For the text-containing cell, return its midpoint in (X, Y) coordinate format. 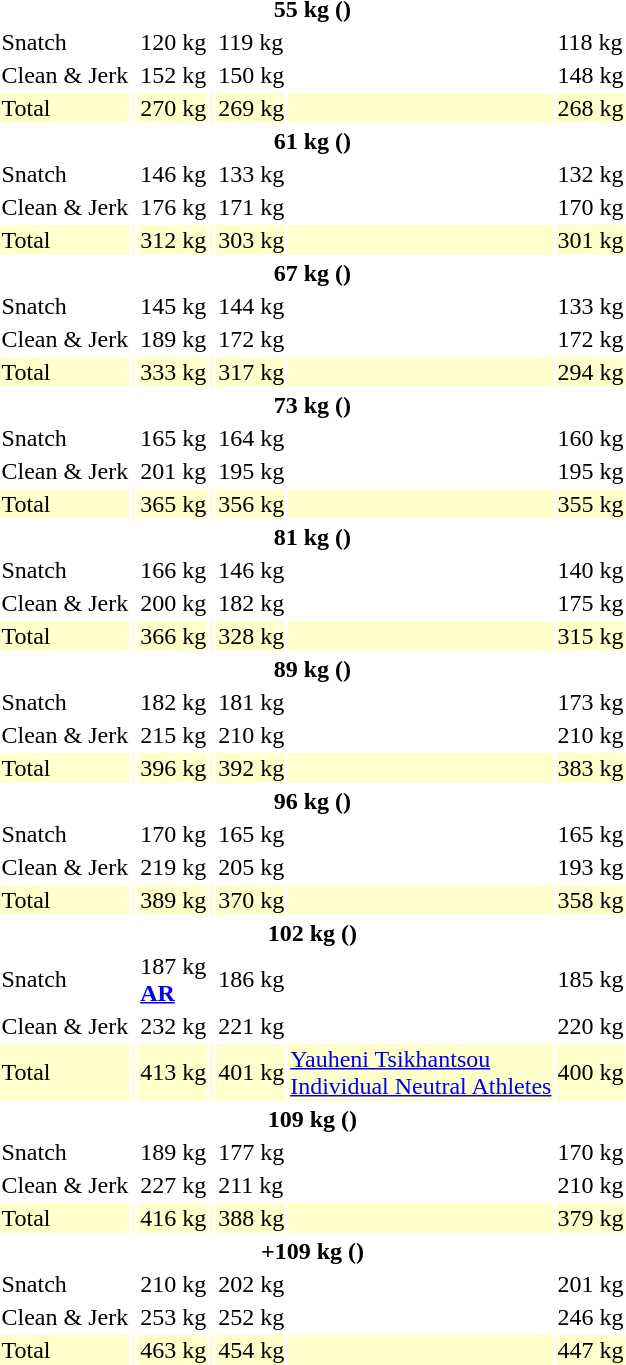
132 kg (590, 174)
355 kg (590, 504)
175 kg (590, 603)
379 kg (590, 1218)
145 kg (174, 306)
252 kg (252, 1317)
171 kg (252, 207)
413 kg (174, 1072)
140 kg (590, 570)
454 kg (252, 1350)
176 kg (174, 207)
269 kg (252, 108)
73 kg () (312, 405)
220 kg (590, 1026)
401 kg (252, 1072)
396 kg (174, 768)
96 kg () (312, 801)
317 kg (252, 372)
166 kg (174, 570)
447 kg (590, 1350)
150 kg (252, 75)
193 kg (590, 867)
315 kg (590, 636)
370 kg (252, 900)
148 kg (590, 75)
388 kg (252, 1218)
200 kg (174, 603)
219 kg (174, 867)
102 kg () (312, 933)
205 kg (252, 867)
358 kg (590, 900)
181 kg (252, 702)
211 kg (252, 1185)
177 kg (252, 1152)
187 kgAR (174, 980)
416 kg (174, 1218)
Yauheni TsikhantsouIndividual Neutral Athletes (421, 1072)
61 kg () (312, 141)
202 kg (252, 1284)
333 kg (174, 372)
160 kg (590, 438)
215 kg (174, 735)
232 kg (174, 1026)
253 kg (174, 1317)
294 kg (590, 372)
301 kg (590, 240)
270 kg (174, 108)
89 kg () (312, 669)
303 kg (252, 240)
392 kg (252, 768)
152 kg (174, 75)
221 kg (252, 1026)
118 kg (590, 42)
400 kg (590, 1072)
268 kg (590, 108)
81 kg () (312, 537)
164 kg (252, 438)
+109 kg () (312, 1251)
246 kg (590, 1317)
356 kg (252, 504)
328 kg (252, 636)
144 kg (252, 306)
312 kg (174, 240)
186 kg (252, 980)
389 kg (174, 900)
109 kg () (312, 1119)
383 kg (590, 768)
227 kg (174, 1185)
119 kg (252, 42)
173 kg (590, 702)
366 kg (174, 636)
463 kg (174, 1350)
365 kg (174, 504)
120 kg (174, 42)
67 kg () (312, 273)
185 kg (590, 980)
